Search for the cell housing the specified text and yield its [x, y] center coordinate. 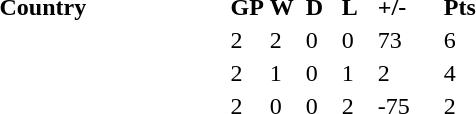
73 [408, 40]
